Pinpoint the cell where the given text exists, returning its (x, y) midpoint coordinate. 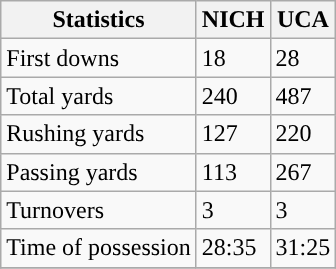
240 (233, 96)
28:35 (233, 248)
Rushing yards (99, 134)
267 (303, 172)
487 (303, 96)
113 (233, 172)
18 (233, 58)
First downs (99, 58)
Total yards (99, 96)
127 (233, 134)
Statistics (99, 20)
UCA (303, 20)
220 (303, 134)
NICH (233, 20)
31:25 (303, 248)
Time of possession (99, 248)
Turnovers (99, 210)
Passing yards (99, 172)
28 (303, 58)
